Return the [x, y] coordinate for the center point of the cell that contains the specified text.  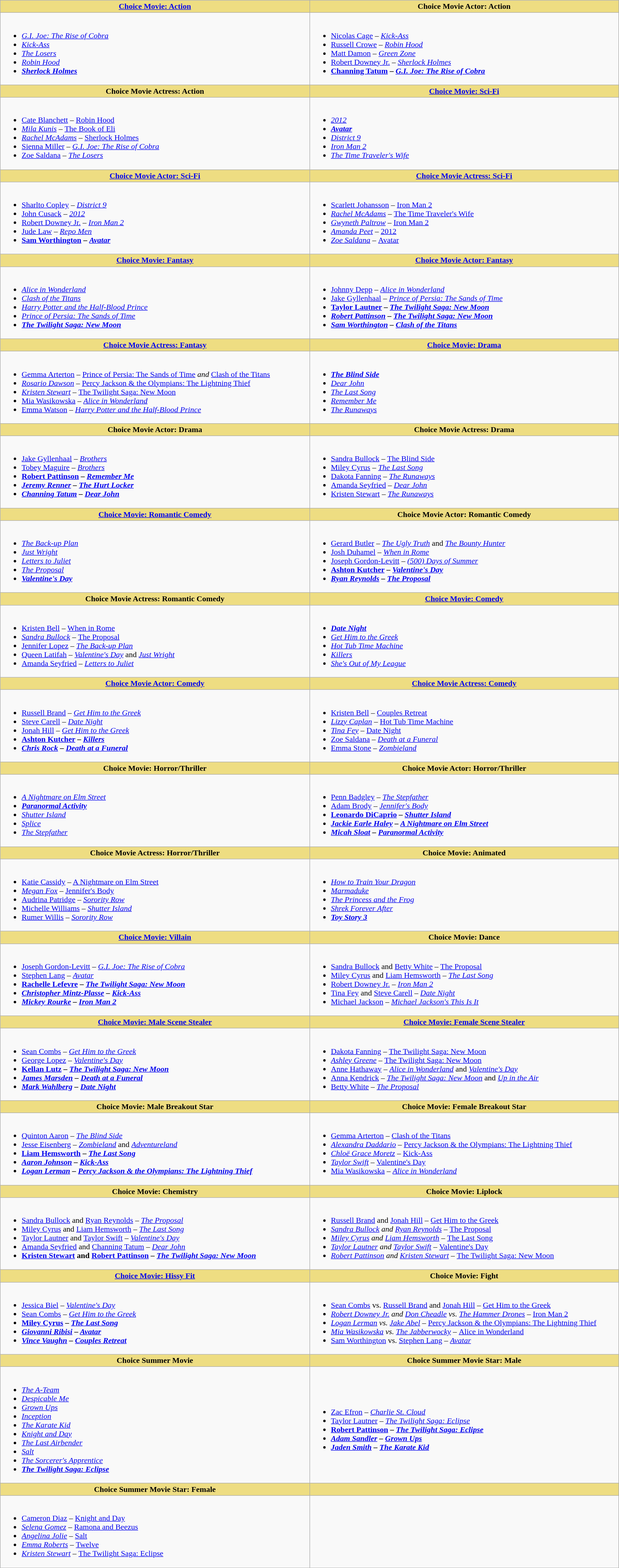
Jake Gyllenhaal – BrothersTobey Maguire – BrothersRobert Pattinson – Remember MeJeremy Renner – The Hurt LockerChanning Tatum – Dear John [155, 472]
Choice Movie Actress: Horror/Thriller [155, 853]
Choice Movie: Fight [464, 1276]
Choice Movie: Dance [464, 937]
Scarlett Johansson – Iron Man 2Rachel McAdams – The Time Traveler's WifeGwyneth Paltrow – Iron Man 2Amanda Peet – 2012Zoe Saldana – Avatar [464, 218]
Choice Movie: Sci-Fi [464, 91]
A Nightmare on Elm StreetParanormal ActivityShutter IslandSpliceThe Stepfather [155, 811]
Choice Movie: Liplock [464, 1191]
Choice Movie Actor: Action [464, 7]
Choice Movie: Romantic Comedy [155, 514]
How to Train Your DragonMarmadukeThe Princess and the FrogShrek Forever AfterToy Story 3 [464, 895]
Choice Movie: Horror/Thriller [155, 768]
Choice Summer Movie [155, 1361]
Choice Movie: Action [155, 7]
Choice Summer Movie Star: Male [464, 1361]
G.I. Joe: The Rise of CobraKick-AssThe LosersRobin HoodSherlock Holmes [155, 49]
Choice Movie: Comedy [464, 599]
Choice Movie Actress: Drama [464, 429]
Date NightGet Him to the GreekHot Tub Time MachineKillersShe's Out of My League [464, 641]
Choice Movie: Female Breakout Star [464, 1107]
Choice Movie Actor: Comedy [155, 684]
Choice Movie Actress: Action [155, 91]
Alice in WonderlandClash of the TitansHarry Potter and the Half-Blood PrincePrince of Persia: The Sands of TimeThe Twilight Saga: New Moon [155, 302]
Jessica Biel – Valentine's DaySean Combs – Get Him to the GreekMiley Cyrus – The Last SongGiovanni Ribisi – AvatarVince Vaughn – Couples Retreat [155, 1318]
Choice Movie: Female Scene Stealer [464, 1022]
Sharlto Copley – District 9John Cusack – 2012Robert Downey Jr. – Iron Man 2Jude Law – Repo MenSam Worthington – Avatar [155, 218]
Choice Movie: Villain [155, 937]
Sandra Bullock – The Blind SideMiley Cyrus – The Last SongDakota Fanning – The RunawaysAmanda Seyfried – Dear JohnKristen Stewart – The Runaways [464, 472]
The A-TeamDespicable MeGrown UpsInceptionThe Karate KidKnight and DayThe Last AirbenderSaltThe Sorcerer's ApprenticeThe Twilight Saga: Eclipse [155, 1425]
Choice Movie Actor: Horror/Thriller [464, 768]
Choice Movie Actress: Sci-Fi [464, 176]
The Blind SideDear JohnThe Last SongRemember MeThe Runaways [464, 387]
Choice Movie: Chemistry [155, 1191]
Choice Movie: Fantasy [155, 260]
Choice Movie Actress: Comedy [464, 684]
Choice Movie: Male Breakout Star [155, 1107]
Choice Movie Actor: Romantic Comedy [464, 514]
Choice Movie Actor: Drama [155, 429]
Choice Movie: Hissy Fit [155, 1276]
The Back-up PlanJust WrightLetters to JulietThe ProposalValentine's Day [155, 557]
Choice Summer Movie Star: Female [155, 1489]
Choice Movie Actress: Fantasy [155, 345]
Cameron Diaz – Knight and DaySelena Gomez – Ramona and BeezusAngelina Jolie – SaltEmma Roberts – TwelveKristen Stewart – The Twilight Saga: Eclipse [155, 1532]
Choice Movie: Male Scene Stealer [155, 1022]
Choice Movie: Drama [464, 345]
Choice Movie Actor: Sci-Fi [155, 176]
2012AvatarDistrict 9Iron Man 2The Time Traveler's Wife [464, 133]
Choice Movie Actor: Fantasy [464, 260]
Russell Brand – Get Him to the GreekSteve Carell – Date NightJonah Hill – Get Him to the GreekAshton Kutcher – KillersChris Rock – Death at a Funeral [155, 726]
Choice Movie: Animated [464, 853]
Kristen Bell – Couples RetreatLizzy Caplan – Hot Tub Time MachineTina Fey – Date NightZoe Saldana – Death at a FuneralEmma Stone – Zombieland [464, 726]
Choice Movie Actress: Romantic Comedy [155, 599]
